Scan for the cell matching the given text and deliver its [X, Y] coordinate at center. 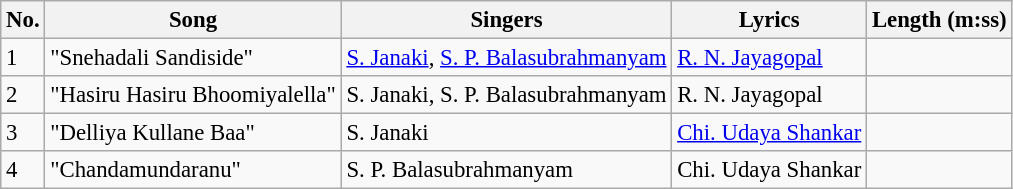
S. Janaki [506, 133]
"Delliya Kullane Baa" [193, 133]
1 [23, 58]
"Hasiru Hasiru Bhoomiyalella" [193, 95]
3 [23, 133]
"Chandamundaranu" [193, 170]
Length (m:ss) [940, 20]
4 [23, 170]
2 [23, 95]
Song [193, 20]
Singers [506, 20]
No. [23, 20]
"Snehadali Sandiside" [193, 58]
S. P. Balasubrahmanyam [506, 170]
Lyrics [770, 20]
